Find where the given text appears and provide that cell's center as [X, Y] coordinate. 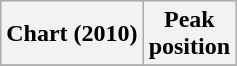
Chart (2010) [72, 34]
Peakposition [189, 34]
